Output the (x, y) coordinate of the center of the cell containing the given text.  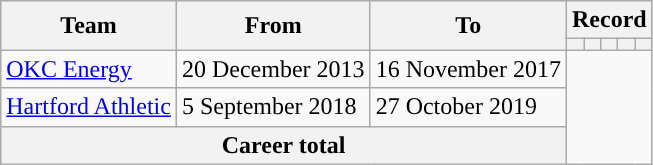
20 December 2013 (273, 69)
To (468, 26)
27 October 2019 (468, 107)
OKC Energy (89, 69)
16 November 2017 (468, 69)
Record (609, 20)
Career total (284, 145)
5 September 2018 (273, 107)
From (273, 26)
Team (89, 26)
Hartford Athletic (89, 107)
